Pinpoint the cell where the given text exists, returning its [x, y] midpoint coordinate. 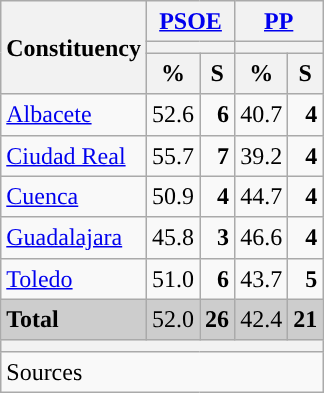
42.4 [262, 320]
PP [279, 22]
Total [74, 320]
55.7 [172, 156]
Guadalajara [74, 238]
Cuenca [74, 196]
21 [306, 320]
52.6 [172, 114]
50.9 [172, 196]
Toledo [74, 278]
43.7 [262, 278]
Constituency [74, 48]
52.0 [172, 320]
Ciudad Real [74, 156]
39.2 [262, 156]
3 [218, 238]
7 [218, 156]
26 [218, 320]
5 [306, 278]
51.0 [172, 278]
45.8 [172, 238]
44.7 [262, 196]
PSOE [190, 22]
Sources [162, 372]
40.7 [262, 114]
46.6 [262, 238]
Albacete [74, 114]
